From the cell containing the given text, extract its center point as [X, Y] coordinate. 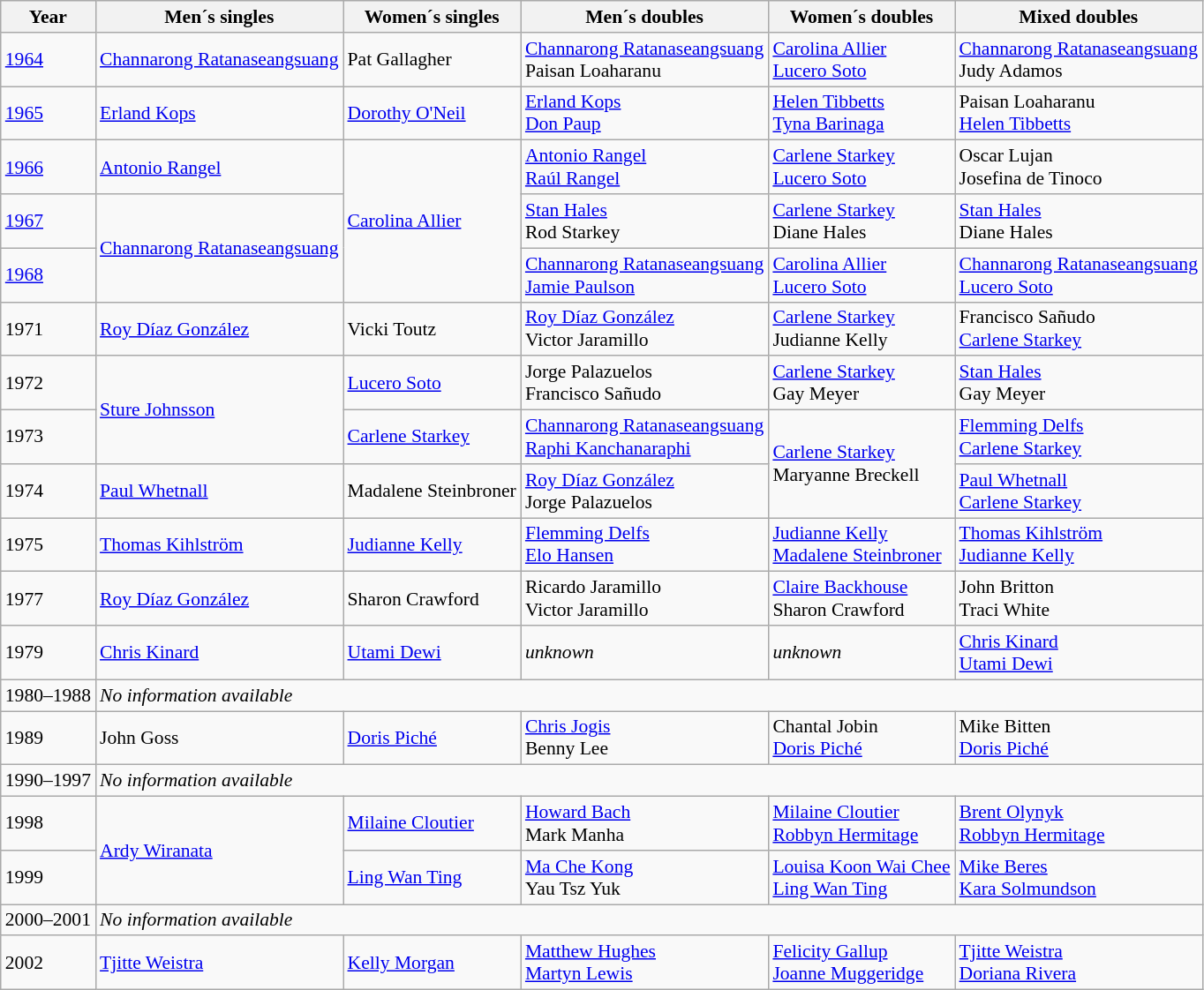
Carlene Starkey [431, 438]
Antonio Rangel Raúl Rangel [644, 168]
Judianne Kelly Madalene Steinbroner [862, 545]
Carlene Starkey Maryanne Breckell [862, 464]
Brent Olynyk Robbyn Hermitage [1079, 824]
Helen Tibbetts Tyna Barinaga [862, 113]
Flemming Delfs Elo Hansen [644, 545]
Milaine Cloutier Robbyn Hermitage [862, 824]
Antonio Rangel [219, 168]
Carlene Starkey Lucero Soto [862, 168]
1977 [48, 598]
Women´s singles [431, 17]
Channarong Ratanaseangsuang Paisan Loaharanu [644, 60]
Carlene Starkey Gay Meyer [862, 383]
Judianne Kelly [431, 545]
Men´s singles [219, 17]
Tjitte Weistra Doriana Rivera [1079, 964]
Carlene Starkey Judianne Kelly [862, 328]
Oscar Lujan Josefina de Tinoco [1079, 168]
Matthew Hughes Martyn Lewis [644, 964]
1975 [48, 545]
1979 [48, 653]
Ma Che Kong Yau Tsz Yuk [644, 877]
Felicity Gallup Joanne Muggeridge [862, 964]
Chantal Jobin Doris Piché [862, 738]
Tjitte Weistra [219, 964]
Carlene Starkey Diane Hales [862, 221]
2000–2001 [48, 920]
Chris Kinard [219, 653]
1980–1988 [48, 695]
1974 [48, 491]
2002 [48, 964]
Chris Kinard Utami Dewi [1079, 653]
1973 [48, 438]
Kelly Morgan [431, 964]
Mike Beres Kara Solmundson [1079, 877]
Roy Díaz González Victor Jaramillo [644, 328]
Mixed doubles [1079, 17]
Roy Díaz González Jorge Palazuelos [644, 491]
1990–1997 [48, 781]
Channarong Ratanaseangsuang Judy Adamos [1079, 60]
1966 [48, 168]
Year [48, 17]
1989 [48, 738]
Thomas Kihlström Judianne Kelly [1079, 545]
Women´s doubles [862, 17]
Francisco Sañudo Carlene Starkey [1079, 328]
Lucero Soto [431, 383]
Sture Johnsson [219, 410]
1971 [48, 328]
Stan Hales Diane Hales [1079, 221]
Claire Backhouse Sharon Crawford [862, 598]
Utami Dewi [431, 653]
Channarong Ratanaseangsuang Lucero Soto [1079, 275]
John Goss [219, 738]
Stan Hales Gay Meyer [1079, 383]
Pat Gallagher [431, 60]
Chris Jogis Benny Lee [644, 738]
Madalene Steinbroner [431, 491]
1968 [48, 275]
Louisa Koon Wai Chee Ling Wan Ting [862, 877]
1965 [48, 113]
Sharon Crawford [431, 598]
Ling Wan Ting [431, 877]
Dorothy O'Neil [431, 113]
Thomas Kihlström [219, 545]
Ardy Wiranata [219, 851]
Ricardo Jaramillo Victor Jaramillo [644, 598]
Flemming Delfs Carlene Starkey [1079, 438]
Erland Kops Don Paup [644, 113]
1998 [48, 824]
John Britton Traci White [1079, 598]
Paisan Loaharanu Helen Tibbetts [1079, 113]
Milaine Cloutier [431, 824]
Paul Whetnall [219, 491]
Howard Bach Mark Manha [644, 824]
Mike Bitten Doris Piché [1079, 738]
Channarong Ratanaseangsuang Raphi Kanchanaraphi [644, 438]
Stan Hales Rod Starkey [644, 221]
1964 [48, 60]
1972 [48, 383]
Erland Kops [219, 113]
1999 [48, 877]
Jorge Palazuelos Francisco Sañudo [644, 383]
Doris Piché [431, 738]
Channarong Ratanaseangsuang Jamie Paulson [644, 275]
1967 [48, 221]
Vicki Toutz [431, 328]
Carolina Allier [431, 221]
Paul Whetnall Carlene Starkey [1079, 491]
Men´s doubles [644, 17]
